Return (x, y) of the center of cell containing provided text 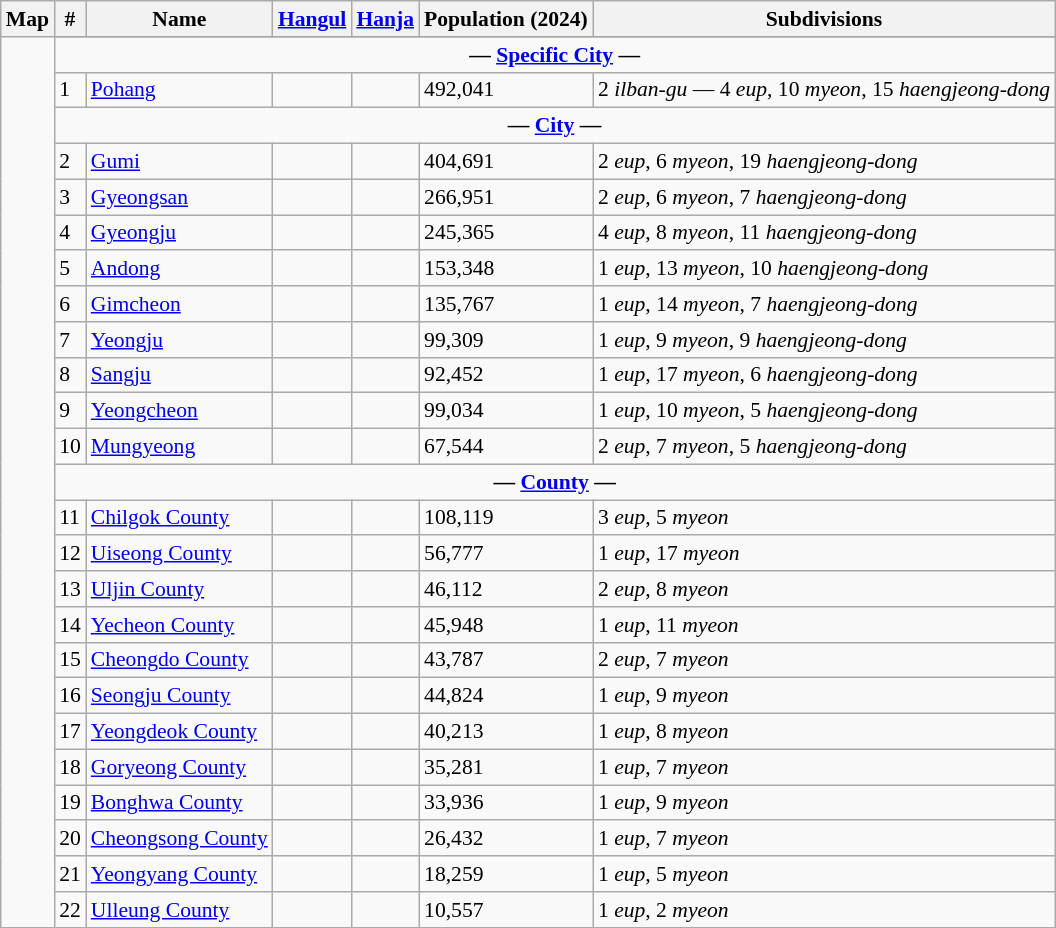
Gimcheon (180, 304)
18,259 (506, 874)
1 eup, 13 myeon, 10 haengjeong-dong (824, 269)
2 (70, 162)
Map (28, 19)
Cheongsong County (180, 839)
Bonghwa County (180, 803)
4 (70, 233)
— County — (554, 482)
56,777 (506, 554)
# (70, 19)
92,452 (506, 375)
Chilgok County (180, 518)
Seongju County (180, 696)
8 (70, 375)
33,936 (506, 803)
9 (70, 411)
45,948 (506, 625)
6 (70, 304)
99,034 (506, 411)
26,432 (506, 839)
1 eup, 11 myeon (824, 625)
Sangju (180, 375)
14 (70, 625)
Yeongju (180, 340)
153,348 (506, 269)
Uiseong County (180, 554)
492,041 (506, 90)
1 eup, 10 myeon, 5 haengjeong-dong (824, 411)
Yeongdeok County (180, 732)
Pohang (180, 90)
1 eup, 5 myeon (824, 874)
1 eup, 17 myeon, 6 haengjeong-dong (824, 375)
Name (180, 19)
404,691 (506, 162)
Hanja (385, 19)
18 (70, 767)
Yeongyang County (180, 874)
Yeongcheon (180, 411)
1 eup, 14 myeon, 7 haengjeong-dong (824, 304)
Gyeongju (180, 233)
1 eup, 9 myeon, 9 haengjeong-dong (824, 340)
2 eup, 6 myeon, 7 haengjeong-dong (824, 197)
22 (70, 910)
108,119 (506, 518)
2 eup, 7 myeon (824, 660)
Cheongdo County (180, 660)
43,787 (506, 660)
Gyeongsan (180, 197)
15 (70, 660)
Yecheon County (180, 625)
— City — (554, 126)
19 (70, 803)
12 (70, 554)
2 eup, 6 myeon, 19 haengjeong-dong (824, 162)
1 eup, 2 myeon (824, 910)
1 eup, 17 myeon (824, 554)
46,112 (506, 589)
35,281 (506, 767)
17 (70, 732)
Andong (180, 269)
135,767 (506, 304)
13 (70, 589)
2 ilban-gu — 4 eup, 10 myeon, 15 haengjeong-dong (824, 90)
— Specific City — (554, 55)
266,951 (506, 197)
245,365 (506, 233)
7 (70, 340)
Ulleung County (180, 910)
3 (70, 197)
1 eup, 8 myeon (824, 732)
2 eup, 8 myeon (824, 589)
44,824 (506, 696)
3 eup, 5 myeon (824, 518)
67,544 (506, 447)
2 eup, 7 myeon, 5 haengjeong-dong (824, 447)
16 (70, 696)
Mungyeong (180, 447)
Goryeong County (180, 767)
1 (70, 90)
5 (70, 269)
Uljin County (180, 589)
Hangul (312, 19)
Gumi (180, 162)
Subdivisions (824, 19)
40,213 (506, 732)
10 (70, 447)
11 (70, 518)
21 (70, 874)
10,557 (506, 910)
4 eup, 8 myeon, 11 haengjeong-dong (824, 233)
99,309 (506, 340)
20 (70, 839)
Population (2024) (506, 19)
